Search for the cell housing the specified text and yield its [x, y] center coordinate. 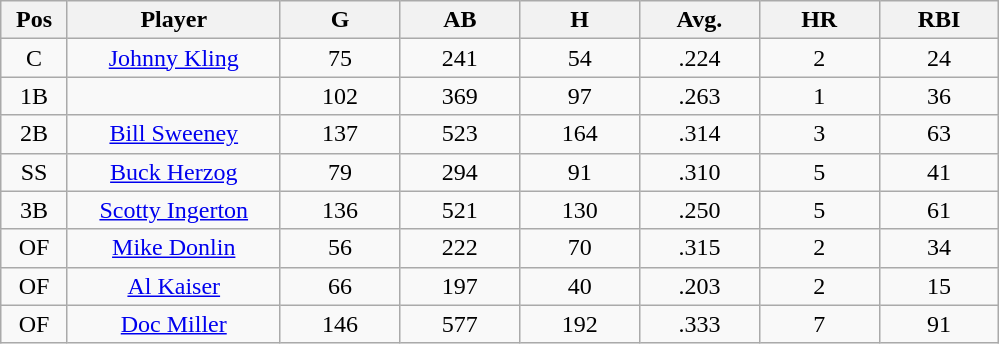
3 [819, 134]
102 [340, 96]
70 [580, 248]
AB [460, 20]
192 [580, 324]
.203 [700, 286]
369 [460, 96]
577 [460, 324]
136 [340, 210]
Al Kaiser [174, 286]
H [580, 20]
Johnny Kling [174, 58]
137 [340, 134]
Mike Donlin [174, 248]
24 [939, 58]
63 [939, 134]
197 [460, 286]
523 [460, 134]
97 [580, 96]
164 [580, 134]
3B [34, 210]
36 [939, 96]
56 [340, 248]
130 [580, 210]
RBI [939, 20]
54 [580, 58]
1B [34, 96]
294 [460, 172]
C [34, 58]
.224 [700, 58]
79 [340, 172]
.310 [700, 172]
61 [939, 210]
1 [819, 96]
2B [34, 134]
Bill Sweeney [174, 134]
241 [460, 58]
146 [340, 324]
40 [580, 286]
Avg. [700, 20]
G [340, 20]
.263 [700, 96]
521 [460, 210]
.314 [700, 134]
Player [174, 20]
Buck Herzog [174, 172]
75 [340, 58]
66 [340, 286]
.250 [700, 210]
.333 [700, 324]
34 [939, 248]
.315 [700, 248]
41 [939, 172]
HR [819, 20]
7 [819, 324]
Scotty Ingerton [174, 210]
SS [34, 172]
Pos [34, 20]
Doc Miller [174, 324]
15 [939, 286]
222 [460, 248]
